Find where the given text appears and provide that cell's center as (x, y) coordinate. 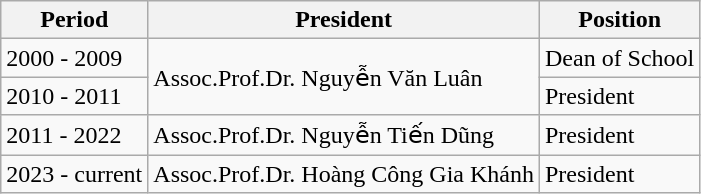
2010 - 2011 (74, 96)
Position (619, 20)
Assoc.Prof.Dr. Nguyễn Văn Luân (344, 77)
Assoc.Prof.Dr. Nguyễn Tiến Dũng (344, 135)
2011 - 2022 (74, 135)
Dean of School (619, 58)
2023 - current (74, 173)
2000 - 2009 (74, 58)
Period (74, 20)
Assoc.Prof.Dr. Hoàng Công Gia Khánh (344, 173)
